Extract the [X, Y] coordinate from the center of the cell holding the provided text.  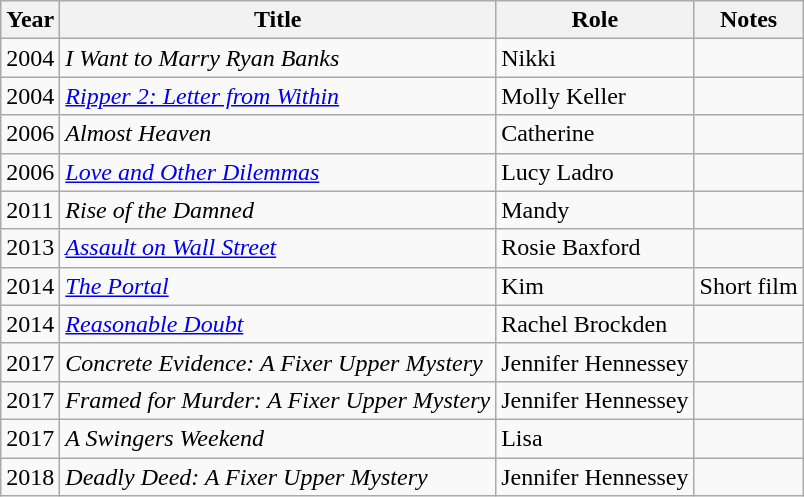
Role [595, 20]
Nikki [595, 58]
Notes [748, 20]
Love and Other Dilemmas [278, 172]
2018 [30, 477]
Lisa [595, 438]
I Want to Marry Ryan Banks [278, 58]
Almost Heaven [278, 134]
Short film [748, 286]
The Portal [278, 286]
Concrete Evidence: A Fixer Upper Mystery [278, 362]
Rachel Brockden [595, 324]
Reasonable Doubt [278, 324]
2013 [30, 248]
Assault on Wall Street [278, 248]
Ripper 2: Letter from Within [278, 96]
Year [30, 20]
2011 [30, 210]
Molly Keller [595, 96]
Mandy [595, 210]
Rosie Baxford [595, 248]
A Swingers Weekend [278, 438]
Deadly Deed: A Fixer Upper Mystery [278, 477]
Rise of the Damned [278, 210]
Framed for Murder: A Fixer Upper Mystery [278, 400]
Kim [595, 286]
Title [278, 20]
Lucy Ladro [595, 172]
Catherine [595, 134]
